Detect which cell encompasses the target text, then output its (x, y) center coordinate. 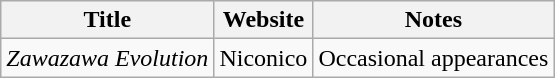
Website (264, 20)
Zawazawa Evolution (108, 58)
Occasional appearances (434, 58)
Title (108, 20)
Niconico (264, 58)
Notes (434, 20)
